From the cell containing the given text, extract its center point as [x, y] coordinate. 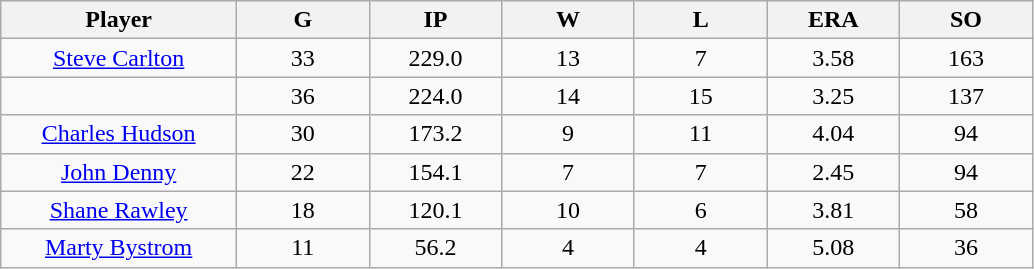
33 [304, 58]
John Denny [119, 172]
120.1 [436, 210]
224.0 [436, 96]
4.04 [834, 134]
Charles Hudson [119, 134]
3.81 [834, 210]
ERA [834, 20]
22 [304, 172]
G [304, 20]
14 [568, 96]
163 [966, 58]
W [568, 20]
Shane Rawley [119, 210]
2.45 [834, 172]
Marty Bystrom [119, 248]
Steve Carlton [119, 58]
SO [966, 20]
154.1 [436, 172]
173.2 [436, 134]
15 [700, 96]
58 [966, 210]
9 [568, 134]
137 [966, 96]
IP [436, 20]
3.58 [834, 58]
Player [119, 20]
30 [304, 134]
L [700, 20]
18 [304, 210]
10 [568, 210]
6 [700, 210]
56.2 [436, 248]
3.25 [834, 96]
5.08 [834, 248]
13 [568, 58]
229.0 [436, 58]
